Return the (x, y) coordinate for the center point of the cell that contains the specified text.  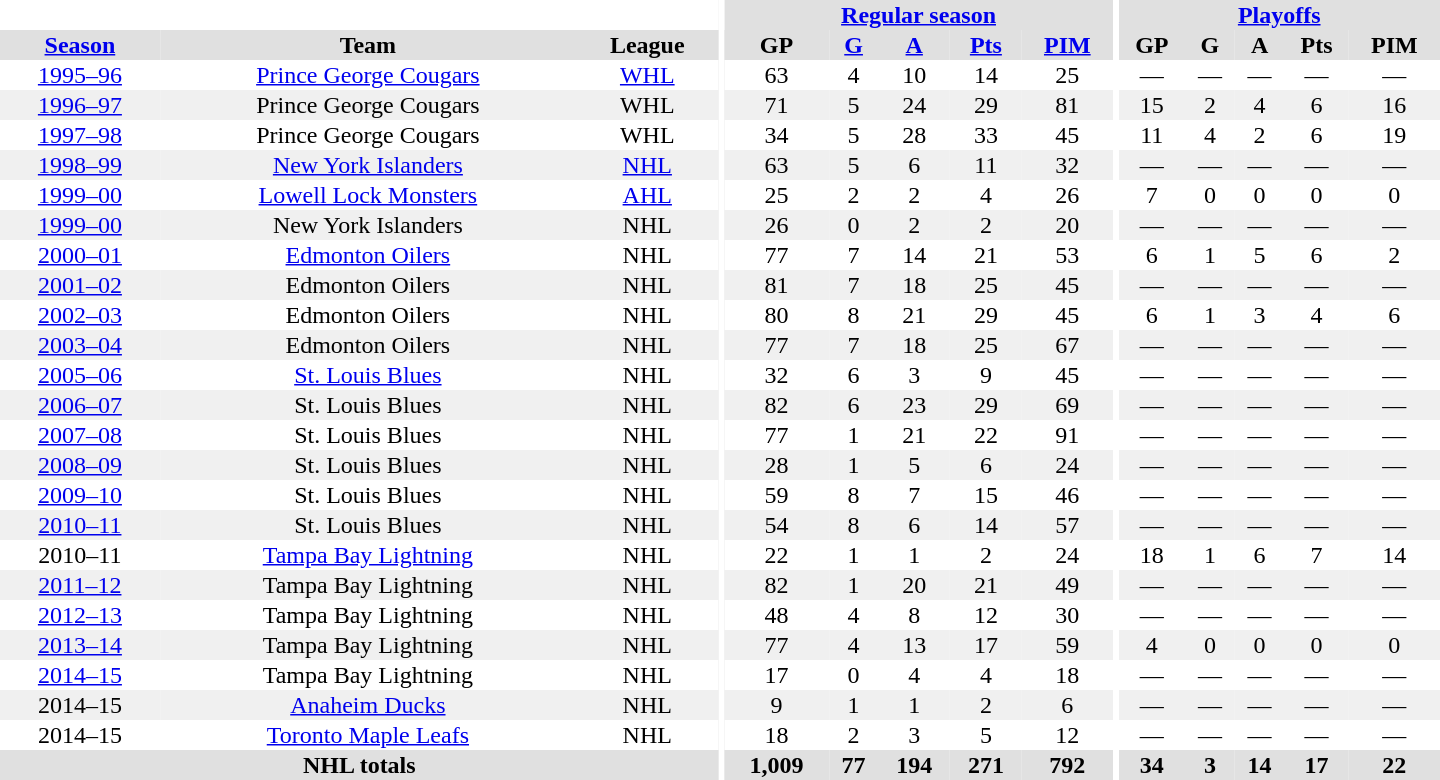
2005–06 (80, 375)
2007–08 (80, 435)
2012–13 (80, 615)
10 (914, 75)
69 (1068, 405)
Season (80, 45)
AHL (648, 195)
792 (1068, 765)
2008–09 (80, 465)
33 (986, 135)
54 (776, 525)
Team (368, 45)
2002–03 (80, 315)
1996–97 (80, 105)
1997–98 (80, 135)
2001–02 (80, 285)
194 (914, 765)
2009–10 (80, 495)
Lowell Lock Monsters (368, 195)
2006–07 (80, 405)
Playoffs (1279, 15)
Anaheim Ducks (368, 705)
2003–04 (80, 345)
NHL totals (360, 765)
271 (986, 765)
80 (776, 315)
91 (1068, 435)
2011–12 (80, 585)
2013–14 (80, 645)
30 (1068, 615)
48 (776, 615)
23 (914, 405)
53 (1068, 255)
1998–99 (80, 165)
16 (1394, 105)
2000–01 (80, 255)
19 (1394, 135)
71 (776, 105)
67 (1068, 345)
46 (1068, 495)
1995–96 (80, 75)
57 (1068, 525)
League (648, 45)
13 (914, 645)
Toronto Maple Leafs (368, 735)
1,009 (776, 765)
49 (1068, 585)
Regular season (918, 15)
